Return [X, Y] of the center of cell containing provided text 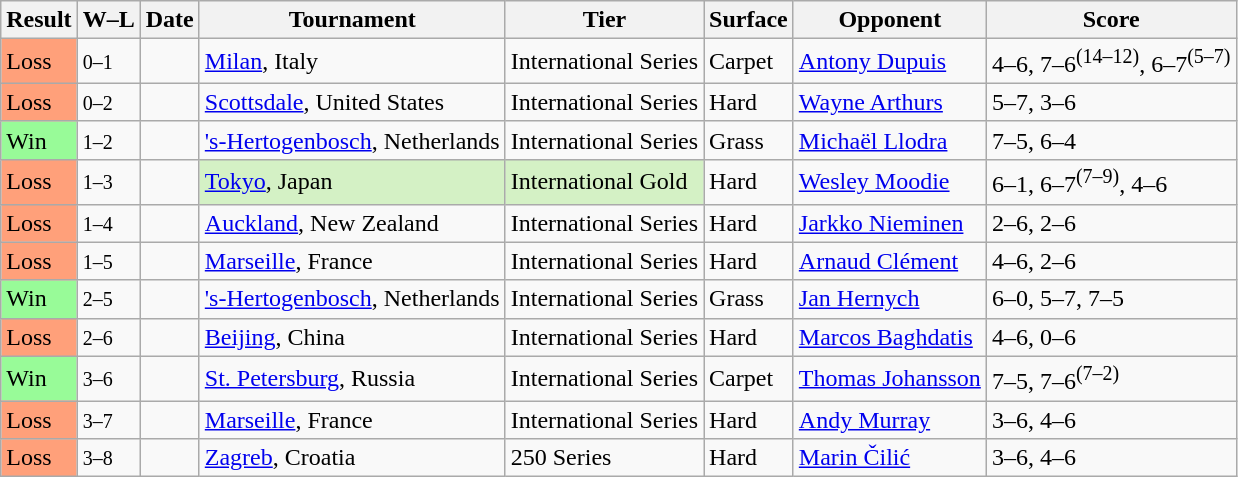
Jarkko Nieminen [890, 223]
2–6, 2–6 [1111, 223]
Wesley Moodie [890, 182]
St. Petersburg, Russia [352, 378]
Auckland, New Zealand [352, 223]
Arnaud Clément [890, 261]
Surface [749, 20]
7–5, 6–4 [1111, 140]
2–5 [108, 299]
Result [39, 20]
3–8 [108, 458]
4–6, 2–6 [1111, 261]
7–5, 7–6(7–2) [1111, 378]
Score [1111, 20]
Opponent [890, 20]
2–6 [108, 337]
Tier [604, 20]
Date [170, 20]
0–2 [108, 102]
1–3 [108, 182]
5–7, 3–6 [1111, 102]
1–5 [108, 261]
4–6, 0–6 [1111, 337]
6–0, 5–7, 7–5 [1111, 299]
1–2 [108, 140]
3–6 [108, 378]
Thomas Johansson [890, 378]
Tokyo, Japan [352, 182]
Marin Čilić [890, 458]
Milan, Italy [352, 62]
Andy Murray [890, 420]
Antony Dupuis [890, 62]
0–1 [108, 62]
1–4 [108, 223]
W–L [108, 20]
Marcos Baghdatis [890, 337]
250 Series [604, 458]
4–6, 7–6(14–12), 6–7(5–7) [1111, 62]
International Gold [604, 182]
Scottsdale, United States [352, 102]
Wayne Arthurs [890, 102]
Tournament [352, 20]
Michaël Llodra [890, 140]
Jan Hernych [890, 299]
Beijing, China [352, 337]
6–1, 6–7(7–9), 4–6 [1111, 182]
Zagreb, Croatia [352, 458]
3–7 [108, 420]
